Search for the cell housing the specified text and yield its (X, Y) center coordinate. 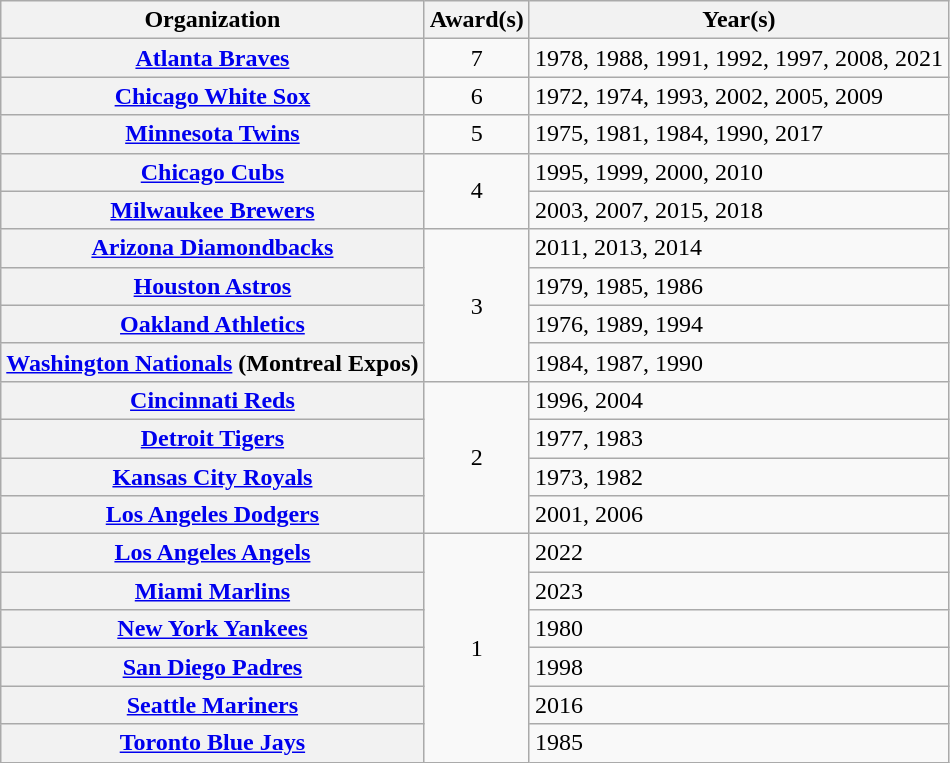
Year(s) (738, 20)
Houston Astros (212, 286)
Los Angeles Dodgers (212, 515)
2001, 2006 (738, 515)
Award(s) (476, 20)
2011, 2013, 2014 (738, 248)
1998 (738, 667)
1977, 1983 (738, 438)
Oakland Athletics (212, 324)
Kansas City Royals (212, 477)
4 (476, 191)
Washington Nationals (Montreal Expos) (212, 362)
Arizona Diamondbacks (212, 248)
Detroit Tigers (212, 438)
1976, 1989, 1994 (738, 324)
1 (476, 648)
2022 (738, 553)
Milwaukee Brewers (212, 210)
Los Angeles Angels (212, 553)
2016 (738, 705)
1972, 1974, 1993, 2002, 2005, 2009 (738, 96)
Miami Marlins (212, 591)
San Diego Padres (212, 667)
Chicago Cubs (212, 172)
1978, 1988, 1991, 1992, 1997, 2008, 2021 (738, 58)
Minnesota Twins (212, 134)
2003, 2007, 2015, 2018 (738, 210)
3 (476, 305)
7 (476, 58)
5 (476, 134)
1996, 2004 (738, 400)
1984, 1987, 1990 (738, 362)
Cincinnati Reds (212, 400)
2 (476, 457)
2023 (738, 591)
1980 (738, 629)
1985 (738, 743)
1979, 1985, 1986 (738, 286)
New York Yankees (212, 629)
1975, 1981, 1984, 1990, 2017 (738, 134)
Atlanta Braves (212, 58)
Seattle Mariners (212, 705)
Organization (212, 20)
1973, 1982 (738, 477)
6 (476, 96)
Toronto Blue Jays (212, 743)
1995, 1999, 2000, 2010 (738, 172)
Chicago White Sox (212, 96)
